Identify which cell holds the provided text, then report its (X, Y) central coordinate. 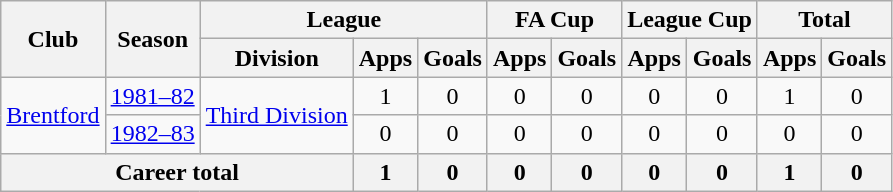
League (344, 20)
Total (824, 20)
Brentford (53, 115)
Third Division (276, 115)
League Cup (690, 20)
1982–83 (152, 134)
Career total (177, 172)
FA Cup (554, 20)
Club (53, 39)
1981–82 (152, 96)
Season (152, 39)
Division (276, 58)
